Extract the (X, Y) coordinate from the center of the cell holding the provided text.  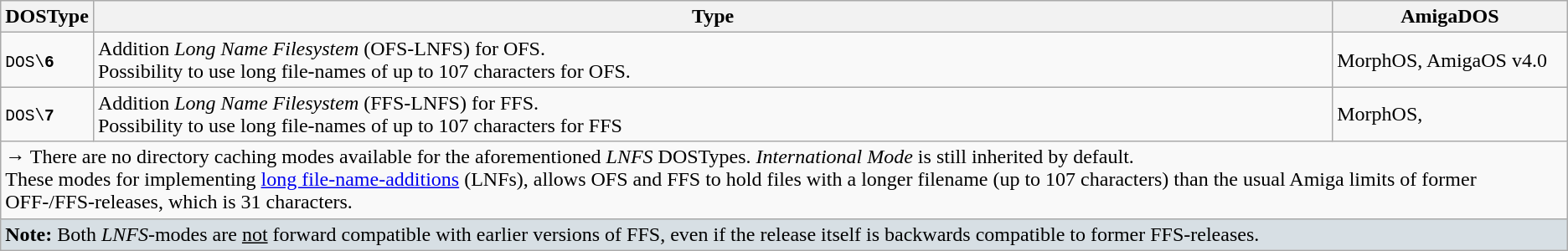
Addition Long Name Filesystem (FFS-LNFS) for FFS.Possibility to use long file-names of up to 107 characters for FFS (712, 114)
DOS\6 (47, 60)
Type (712, 17)
MorphOS, AmigaOS v4.0 (1451, 60)
DOS\7 (47, 114)
Addition Long Name Filesystem (OFS-LNFS) for OFS.Possibility to use long file-names of up to 107 characters for OFS. (712, 60)
DOSType (47, 17)
AmigaDOS (1451, 17)
MorphOS, (1451, 114)
